For the text-containing cell, return its midpoint in (X, Y) coordinate format. 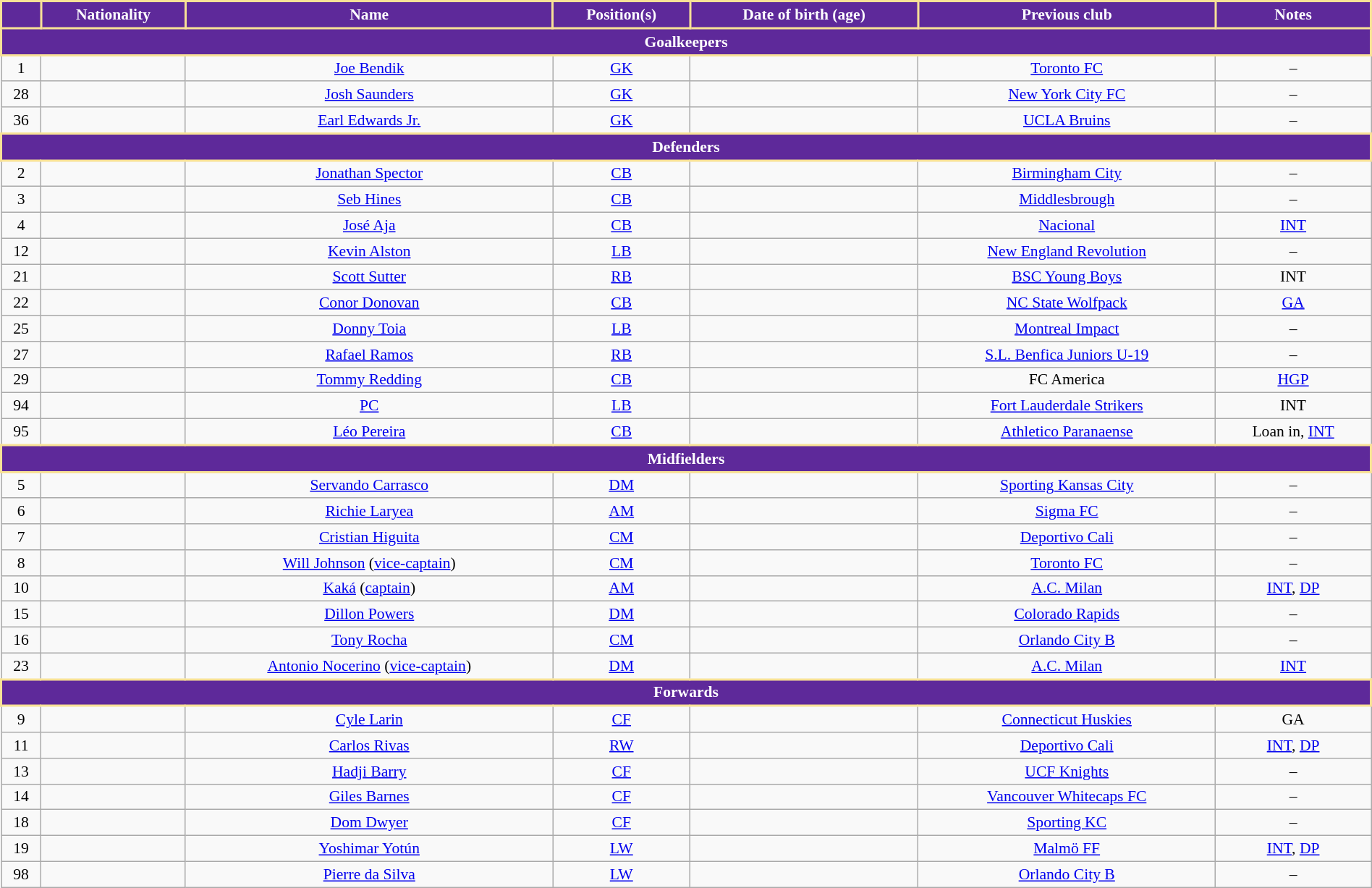
8 (22, 563)
Nationality (114, 14)
Midfielders (686, 459)
Position(s) (621, 14)
Will Johnson (vice-captain) (369, 563)
HGP (1294, 380)
Kevin Alston (369, 251)
Forwards (686, 693)
New York City FC (1067, 95)
Cyle Larin (369, 719)
Defenders (686, 148)
Sporting Kansas City (1067, 485)
98 (22, 874)
Jonathan Spector (369, 174)
15 (22, 614)
Scott Sutter (369, 277)
14 (22, 797)
Josh Saunders (369, 95)
25 (22, 329)
PC (369, 406)
10 (22, 588)
Tommy Redding (369, 380)
NC State Wolfpack (1067, 303)
Middlesbrough (1067, 200)
6 (22, 512)
RW (621, 745)
Name (369, 14)
José Aja (369, 226)
Richie Laryea (369, 512)
Earl Edwards Jr. (369, 120)
13 (22, 771)
11 (22, 745)
Pierre da Silva (369, 874)
Vancouver Whitecaps FC (1067, 797)
Kaká (captain) (369, 588)
Athletico Paranaense (1067, 432)
Colorado Rapids (1067, 614)
Sporting KC (1067, 823)
Conor Donovan (369, 303)
18 (22, 823)
95 (22, 432)
UCF Knights (1067, 771)
4 (22, 226)
16 (22, 640)
Antonio Nocerino (vice-captain) (369, 666)
Notes (1294, 14)
Montreal Impact (1067, 329)
Goalkeepers (686, 42)
22 (22, 303)
Connecticut Huskies (1067, 719)
Previous club (1067, 14)
94 (22, 406)
23 (22, 666)
29 (22, 380)
Sigma FC (1067, 512)
3 (22, 200)
Birmingham City (1067, 174)
Servando Carrasco (369, 485)
21 (22, 277)
12 (22, 251)
Nacional (1067, 226)
2 (22, 174)
19 (22, 849)
BSC Young Boys (1067, 277)
36 (22, 120)
Dom Dwyer (369, 823)
5 (22, 485)
Hadji Barry (369, 771)
1 (22, 68)
Loan in, INT (1294, 432)
Rafael Ramos (369, 355)
27 (22, 355)
Seb Hines (369, 200)
FC America (1067, 380)
Joe Bendik (369, 68)
Fort Lauderdale Strikers (1067, 406)
Malmö FF (1067, 849)
28 (22, 95)
Date of birth (age) (803, 14)
S.L. Benfica Juniors U-19 (1067, 355)
UCLA Bruins (1067, 120)
Giles Barnes (369, 797)
9 (22, 719)
Tony Rocha (369, 640)
7 (22, 537)
Léo Pereira (369, 432)
Donny Toia (369, 329)
Dillon Powers (369, 614)
New England Revolution (1067, 251)
Yoshimar Yotún (369, 849)
Cristian Higuita (369, 537)
Carlos Rivas (369, 745)
